Determine the (x, y) coordinate at the center of the cell enclosing the given text.  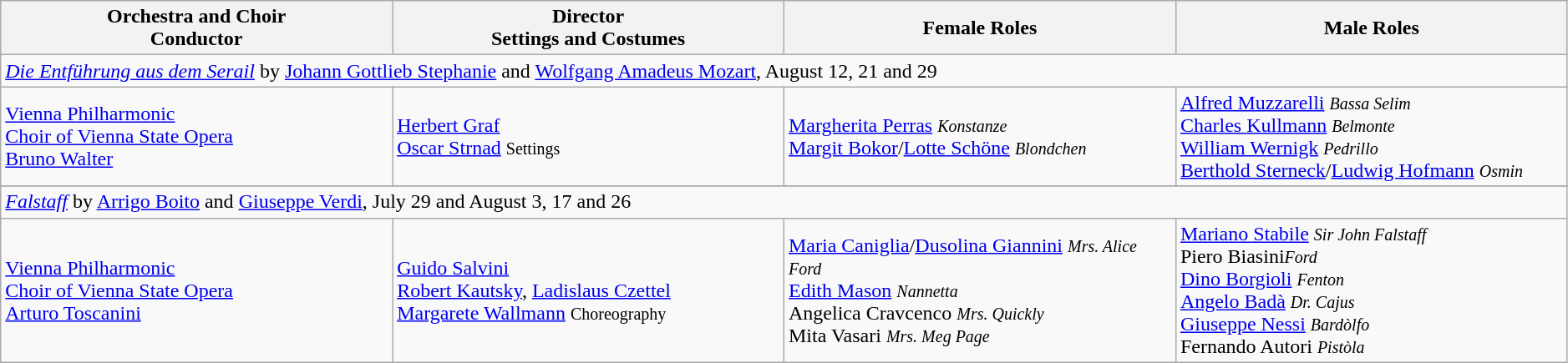
Maria Caniglia/Dusolina Giannini Mrs. Alice FordEdith Mason NannettaAngelica Cravcenco Mrs. QuicklyMita Vasari Mrs. Meg Page (979, 290)
Female Roles (979, 28)
Mariano Stabile Sir John FalstaffPiero BiasiniFordDino Borgioli FentonAngelo Badà Dr. CajusGiuseppe Nessi BardòlfoFernando Autori Pistòla (1372, 290)
Die Entführung aus dem Serail by Johann Gottlieb Stephanie and Wolfgang Amadeus Mozart, August 12, 21 and 29 (784, 71)
Vienna PhilharmonicChoir of Vienna State OperaBruno Walter (197, 137)
Margherita Perras KonstanzeMargit Bokor/Lotte Schöne Blondchen (979, 137)
Male Roles (1372, 28)
Vienna PhilharmonicChoir of Vienna State OperaArturo Toscanini (197, 290)
Guido SalviniRobert Kautsky, Ladislaus CzettelMargarete Wallmann Choreography (588, 290)
Falstaff by Arrigo Boito and Giuseppe Verdi, July 29 and August 3, 17 and 26 (784, 202)
Alfred Muzzarelli Bassa SelimCharles Kullmann BelmonteWilliam Wernigk PedrilloBerthold Sterneck/Ludwig Hofmann Osmin (1372, 137)
Herbert GrafOscar Strnad Settings (588, 137)
DirectorSettings and Costumes (588, 28)
Orchestra and ChoirConductor (197, 28)
